Return (X, Y) of the center of cell containing provided text 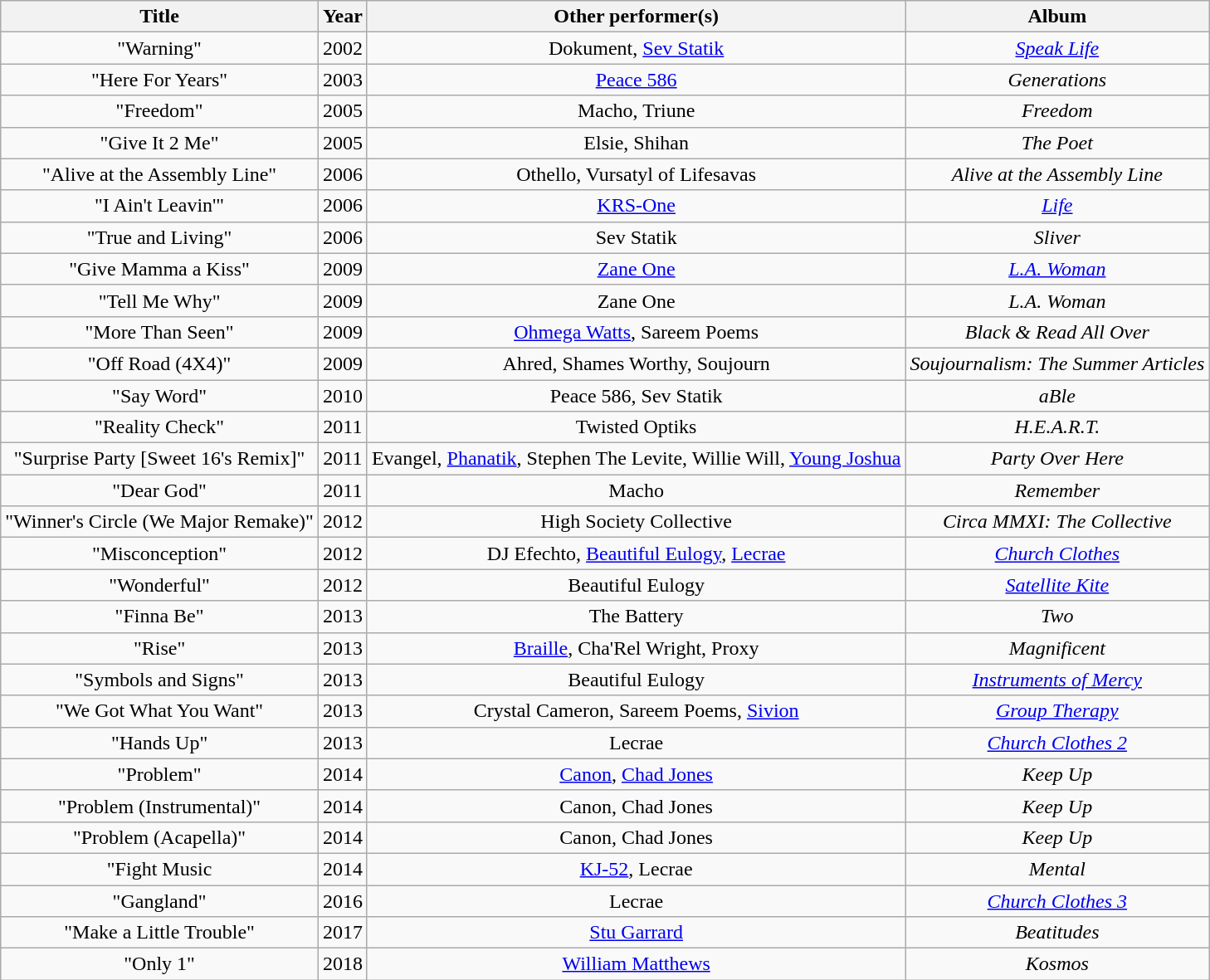
Elsie, Shihan (636, 143)
Macho, Triune (636, 111)
Title (159, 17)
Sev Statik (636, 237)
Black & Read All Over (1057, 332)
Satellite Kite (1057, 585)
Speak Life (1057, 48)
"Say Word" (159, 396)
Othello, Vursatyl of Lifesavas (636, 174)
Kosmos (1057, 964)
Macho (636, 490)
"Make a Little Trouble" (159, 933)
Freedom (1057, 111)
Peace 586, Sev Statik (636, 396)
"Reality Check" (159, 427)
"Hands Up" (159, 743)
"I Ain't Leavin'" (159, 206)
2017 (342, 933)
2003 (342, 80)
Remember (1057, 490)
Party Over Here (1057, 459)
Soujournalism: The Summer Articles (1057, 363)
Group Therapy (1057, 711)
aBle (1057, 396)
"Give It 2 Me" (159, 143)
Other performer(s) (636, 17)
2002 (342, 48)
Alive at the Assembly Line (1057, 174)
"Winner's Circle (We Major Remake)" (159, 522)
"Tell Me Why" (159, 300)
Evangel, Phanatik, Stephen The Levite, Willie Will, Young Joshua (636, 459)
High Society Collective (636, 522)
"More Than Seen" (159, 332)
Stu Garrard (636, 933)
"Misconception" (159, 553)
"Freedom" (159, 111)
"Fight Music (159, 869)
Circa MMXI: The Collective (1057, 522)
Braille, Cha'Rel Wright, Proxy (636, 648)
KRS-One (636, 206)
"Problem (Instrumental)" (159, 806)
DJ Efechto, Beautiful Eulogy, Lecrae (636, 553)
2018 (342, 964)
"Dear God" (159, 490)
"Rise" (159, 648)
"Wonderful" (159, 585)
Ohmega Watts, Sareem Poems (636, 332)
"Here For Years" (159, 80)
Crystal Cameron, Sareem Poems, Sivion (636, 711)
Album (1057, 17)
Generations (1057, 80)
2010 (342, 396)
"Only 1" (159, 964)
Life (1057, 206)
"Surprise Party [Sweet 16's Remix]" (159, 459)
KJ-52, Lecrae (636, 869)
"We Got What You Want" (159, 711)
"Problem" (159, 774)
"True and Living" (159, 237)
Mental (1057, 869)
Year (342, 17)
Sliver (1057, 237)
H.E.A.R.T. (1057, 427)
2016 (342, 900)
The Poet (1057, 143)
Magnificent (1057, 648)
Church Clothes 2 (1057, 743)
Peace 586 (636, 80)
"Problem (Acapella)" (159, 837)
"Alive at the Assembly Line" (159, 174)
The Battery (636, 617)
"Off Road (4X4)" (159, 363)
Ahred, Shames Worthy, Soujourn (636, 363)
Church Clothes (1057, 553)
"Symbols and Signs" (159, 680)
Church Clothes 3 (1057, 900)
Twisted Optiks (636, 427)
Dokument, Sev Statik (636, 48)
Instruments of Mercy (1057, 680)
William Matthews (636, 964)
"Give Mamma a Kiss" (159, 269)
"Gangland" (159, 900)
Two (1057, 617)
"Warning" (159, 48)
"Finna Be" (159, 617)
Beatitudes (1057, 933)
